Return the (X, Y) coordinate for the center point of the cell that contains the specified text.  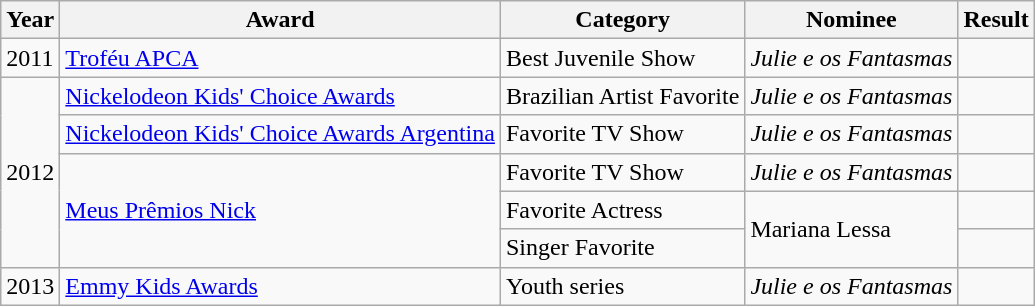
Youth series (622, 286)
Meus Prêmios Nick (280, 210)
Category (622, 20)
Brazilian Artist Favorite (622, 96)
Mariana Lessa (852, 229)
2012 (30, 172)
Favorite Actress (622, 210)
2011 (30, 58)
Troféu APCA (280, 58)
Year (30, 20)
Nominee (852, 20)
Emmy Kids Awards (280, 286)
Best Juvenile Show (622, 58)
Award (280, 20)
Singer Favorite (622, 248)
Nickelodeon Kids' Choice Awards Argentina (280, 134)
Nickelodeon Kids' Choice Awards (280, 96)
2013 (30, 286)
Result (996, 20)
